For the text-containing cell, return its midpoint in [X, Y] coordinate format. 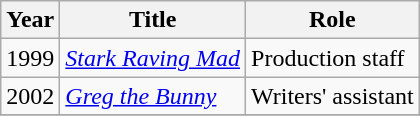
Stark Raving Mad [153, 58]
Production staff [333, 58]
Greg the Bunny [153, 96]
1999 [30, 58]
2002 [30, 96]
Year [30, 20]
Role [333, 20]
Title [153, 20]
Writers' assistant [333, 96]
